Scan for the cell matching the given text and deliver its [x, y] coordinate at center. 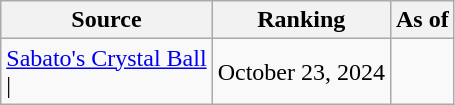
As of [422, 20]
Sabato's Crystal Ball| [106, 72]
October 23, 2024 [301, 72]
Ranking [301, 20]
Source [106, 20]
